From the cell containing the given text, extract its center point as (x, y) coordinate. 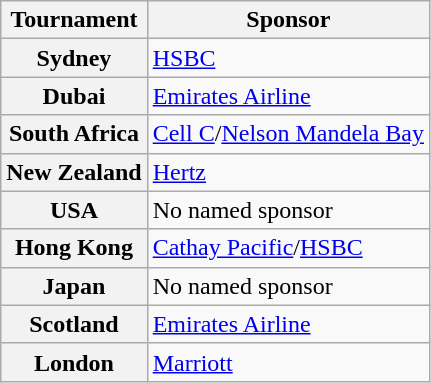
Marriott (288, 362)
Sydney (74, 58)
HSBC (288, 58)
Japan (74, 286)
Tournament (74, 20)
New Zealand (74, 172)
USA (74, 210)
Scotland (74, 324)
Dubai (74, 96)
Sponsor (288, 20)
Cell C/Nelson Mandela Bay (288, 134)
South Africa (74, 134)
Hertz (288, 172)
London (74, 362)
Hong Kong (74, 248)
Cathay Pacific/HSBC (288, 248)
